Capture the cell that displays the provided text and extract its (X, Y) central coordinate. 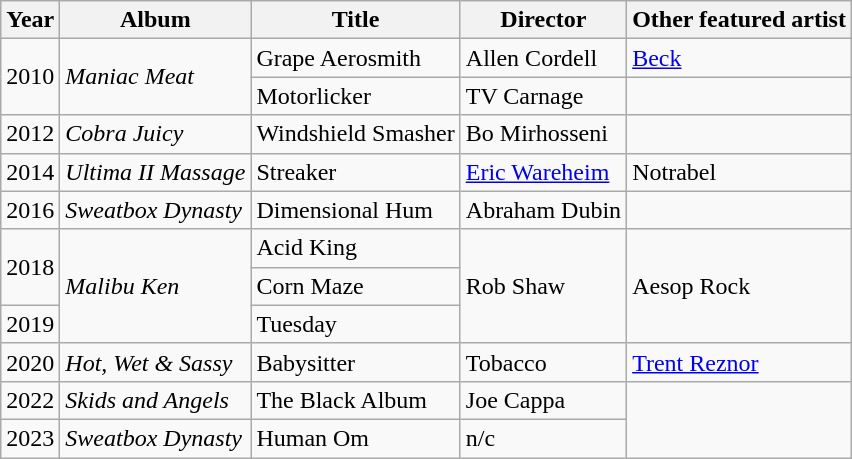
Dimensional Hum (356, 210)
2020 (30, 362)
Corn Maze (356, 286)
Allen Cordell (543, 58)
2022 (30, 400)
2016 (30, 210)
2018 (30, 267)
Grape Aerosmith (356, 58)
2012 (30, 134)
Motorlicker (356, 96)
Windshield Smasher (356, 134)
Acid King (356, 248)
Bo Mirhosseni (543, 134)
Ultima II Massage (156, 172)
Director (543, 20)
Cobra Juicy (156, 134)
Hot, Wet & Sassy (156, 362)
n/c (543, 438)
TV Carnage (543, 96)
The Black Album (356, 400)
Trent Reznor (740, 362)
Notrabel (740, 172)
Malibu Ken (156, 286)
Year (30, 20)
2010 (30, 77)
Maniac Meat (156, 77)
Eric Wareheim (543, 172)
Aesop Rock (740, 286)
Joe Cappa (543, 400)
Rob Shaw (543, 286)
Streaker (356, 172)
Tuesday (356, 324)
Babysitter (356, 362)
Beck (740, 58)
Album (156, 20)
2019 (30, 324)
Title (356, 20)
2014 (30, 172)
Tobacco (543, 362)
Human Om (356, 438)
2023 (30, 438)
Other featured artist (740, 20)
Skids and Angels (156, 400)
Abraham Dubin (543, 210)
